Output the (x, y) coordinate of the center of the cell containing the given text.  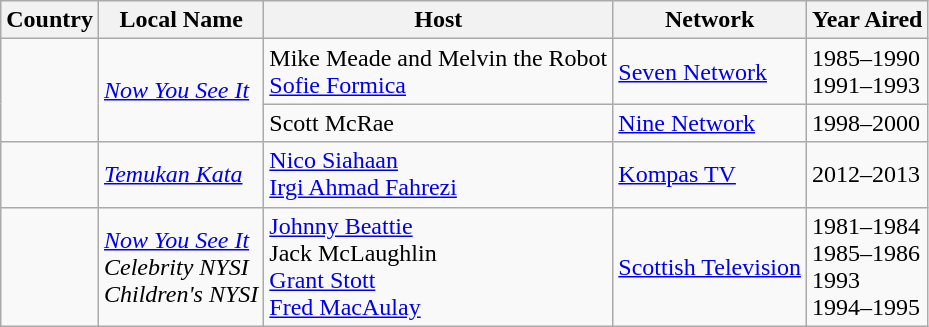
2012–2013 (867, 174)
Scottish Television (710, 266)
Seven Network (710, 72)
1998–2000 (867, 123)
Johnny BeattieJack McLaughlinGrant StottFred MacAulay (438, 266)
Kompas TV (710, 174)
Scott McRae (438, 123)
Country (50, 20)
Mike Meade and Melvin the RobotSofie Formica (438, 72)
Now You See ItCelebrity NYSIChildren's NYSI (180, 266)
Now You See It (180, 90)
1981–19841985–198619931994–1995 (867, 266)
Temukan Kata (180, 174)
Nico SiahaanIrgi Ahmad Fahrezi (438, 174)
Host (438, 20)
Network (710, 20)
1985–19901991–1993 (867, 72)
Nine Network (710, 123)
Year Aired (867, 20)
Local Name (180, 20)
